Identify which cell holds the provided text, then report its (X, Y) central coordinate. 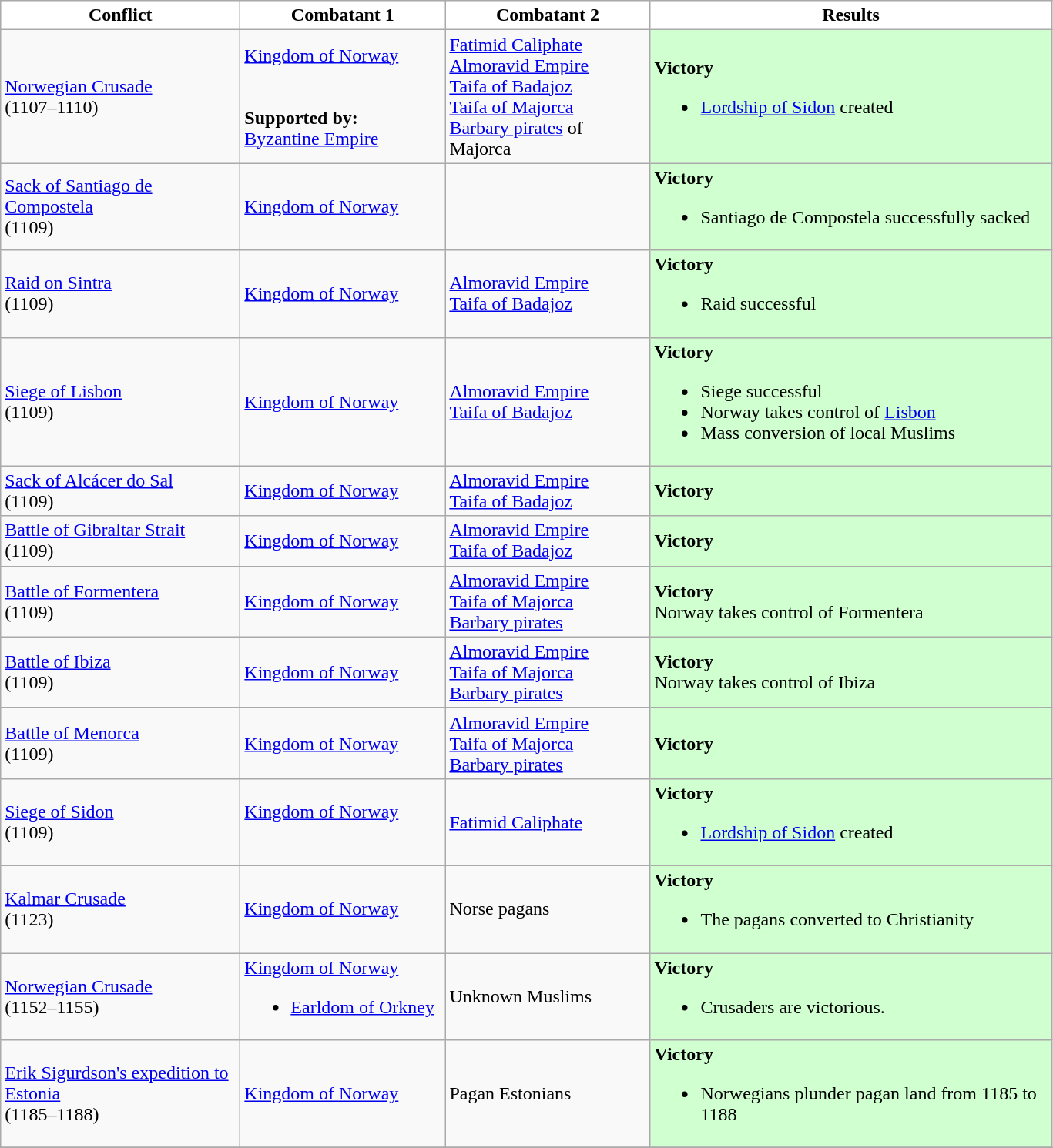
Kingdom of NorwaySupported by: Byzantine Empire (343, 97)
VictoryThe pagans converted to Christianity (850, 909)
Norwegian Crusade(1152–1155) (120, 996)
Results (850, 15)
VictoryNorwegians plunder pagan land from 1185 to 1188 (850, 1094)
Siege of Lisbon (1109) (120, 402)
Siege of Sidon(1109) (120, 822)
VictoryNorway takes control of Ibiza (850, 672)
Conflict (120, 15)
Combatant 2 (548, 15)
Battle of Ibiza(1109) (120, 672)
Sack of Alcácer do Sal (1109) (120, 491)
Unknown Muslims (548, 996)
Combatant 1 (343, 15)
Kalmar Crusade(1123) (120, 909)
Sack of Santiago de Compostela (1109) (120, 206)
Norse pagans (548, 909)
VictoryNorway takes control of Formentera (850, 601)
Fatimid Caliphate (548, 822)
VictorySantiago de Compostela successfully sacked (850, 206)
Erik Sigurdson's expedition to Estonia(1185–1188) (120, 1094)
Raid on Sintra (1109) (120, 294)
Pagan Estonians (548, 1094)
Battle of Menorca(1109) (120, 743)
Battle of Formentera(1109) (120, 601)
Norwegian Crusade(1107–1110) (120, 97)
VictoryRaid successful (850, 294)
Battle of Gibraltar Strait(1109) (120, 541)
Kingdom of Norway Earldom of Orkney (343, 996)
Fatimid CaliphateAlmoravid EmpireTaifa of BadajozTaifa of MajorcaBarbary pirates of Majorca (548, 97)
VictorySiege successfulNorway takes control of LisbonMass conversion of local Muslims (850, 402)
VictoryCrusaders are victorious. (850, 996)
